Identify which cell holds the provided text, then report its (X, Y) central coordinate. 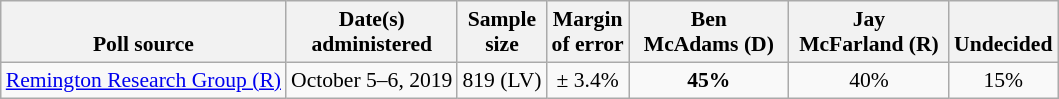
BenMcAdams (D) (709, 32)
15% (1003, 80)
Marginof error (588, 32)
Remington Research Group (R) (144, 80)
819 (LV) (502, 80)
Date(s)administered (372, 32)
Poll source (144, 32)
45% (709, 80)
October 5–6, 2019 (372, 80)
40% (869, 80)
± 3.4% (588, 80)
Undecided (1003, 32)
Samplesize (502, 32)
JayMcFarland (R) (869, 32)
